Determine the (X, Y) coordinate at the center of the cell enclosing the given text.  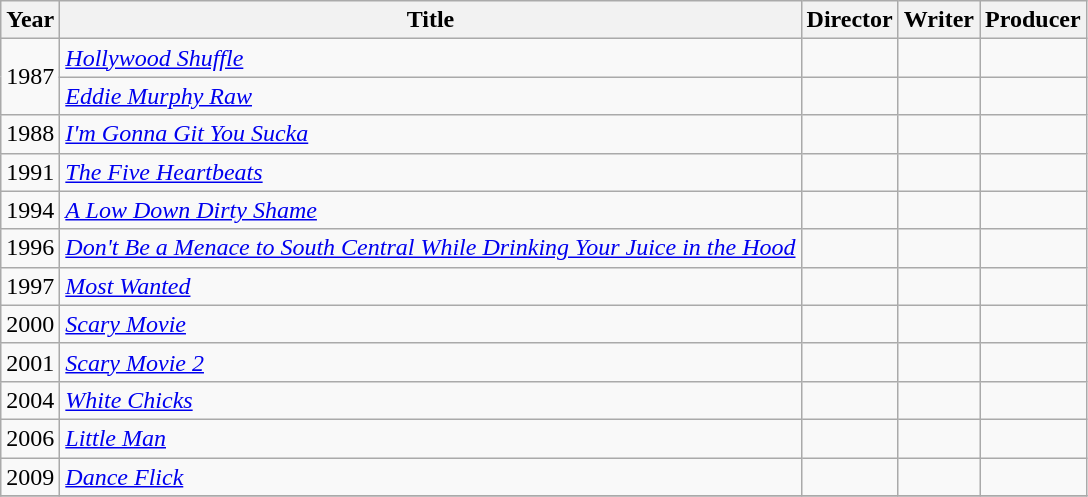
Don't Be a Menace to South Central While Drinking Your Juice in the Hood (430, 248)
Year (30, 20)
Eddie Murphy Raw (430, 96)
1988 (30, 134)
The Five Heartbeats (430, 172)
Producer (1034, 20)
2009 (30, 477)
Scary Movie (430, 324)
2000 (30, 324)
Title (430, 20)
Little Man (430, 438)
2004 (30, 400)
A Low Down Dirty Shame (430, 210)
I'm Gonna Git You Sucka (430, 134)
2001 (30, 362)
Writer (938, 20)
Dance Flick (430, 477)
Director (850, 20)
Hollywood Shuffle (430, 58)
1991 (30, 172)
Most Wanted (430, 286)
2006 (30, 438)
1987 (30, 77)
1997 (30, 286)
1996 (30, 248)
1994 (30, 210)
Scary Movie 2 (430, 362)
White Chicks (430, 400)
